Capture the cell that displays the provided text and extract its (x, y) central coordinate. 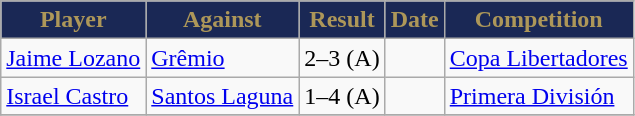
Result (342, 20)
Grêmio (222, 58)
Date (414, 20)
2–3 (A) (342, 58)
Competition (538, 20)
Against (222, 20)
Jaime Lozano (74, 58)
Player (74, 20)
Santos Laguna (222, 96)
Copa Libertadores (538, 58)
Primera División (538, 96)
1–4 (A) (342, 96)
Israel Castro (74, 96)
